Search for the cell housing the specified text and yield its [X, Y] center coordinate. 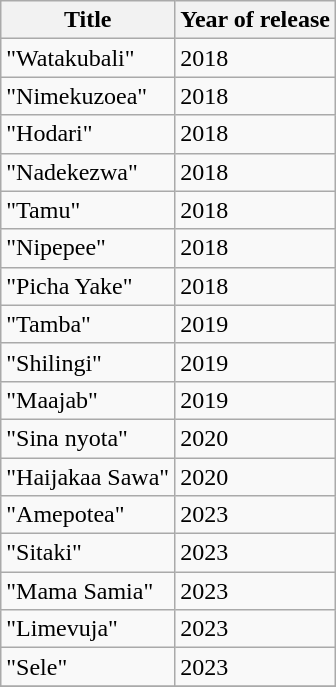
"Tamba" [88, 324]
"Nipepee" [88, 248]
"Limevuja" [88, 629]
"Sitaki" [88, 553]
"Amepotea" [88, 515]
Title [88, 20]
Year of release [256, 20]
"Tamu" [88, 210]
"Mama Samia" [88, 591]
"Maajab" [88, 400]
"Haijakaa Sawa" [88, 477]
"Shilingi" [88, 362]
"Picha Yake" [88, 286]
"Watakubali" [88, 58]
"Nimekuzoea" [88, 96]
"Nadekezwa" [88, 172]
"Sele" [88, 667]
"Sina nyota" [88, 438]
"Hodari" [88, 134]
